Detect which cell encompasses the target text, then output its [X, Y] center coordinate. 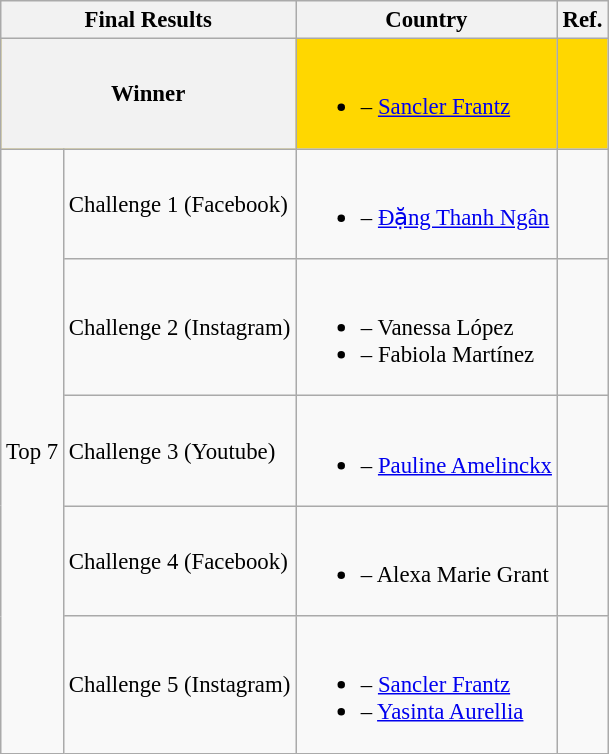
– Sancler Frantz [427, 94]
Challenge 2 (Instagram) [180, 328]
Challenge 1 (Facebook) [180, 204]
Country [427, 20]
– Pauline Amelinckx [427, 451]
– Alexa Marie Grant [427, 561]
– Đặng Thanh Ngân [427, 204]
Ref. [582, 20]
Challenge 4 (Facebook) [180, 561]
– Sancler Frantz – Yasinta Aurellia [427, 684]
Challenge 5 (Instagram) [180, 684]
Top 7 [32, 452]
Final Results [148, 20]
Challenge 3 (Youtube) [180, 451]
– Vanessa López – Fabiola Martínez [427, 328]
Winner [148, 94]
